Identify which cell holds the provided text, then report its (x, y) central coordinate. 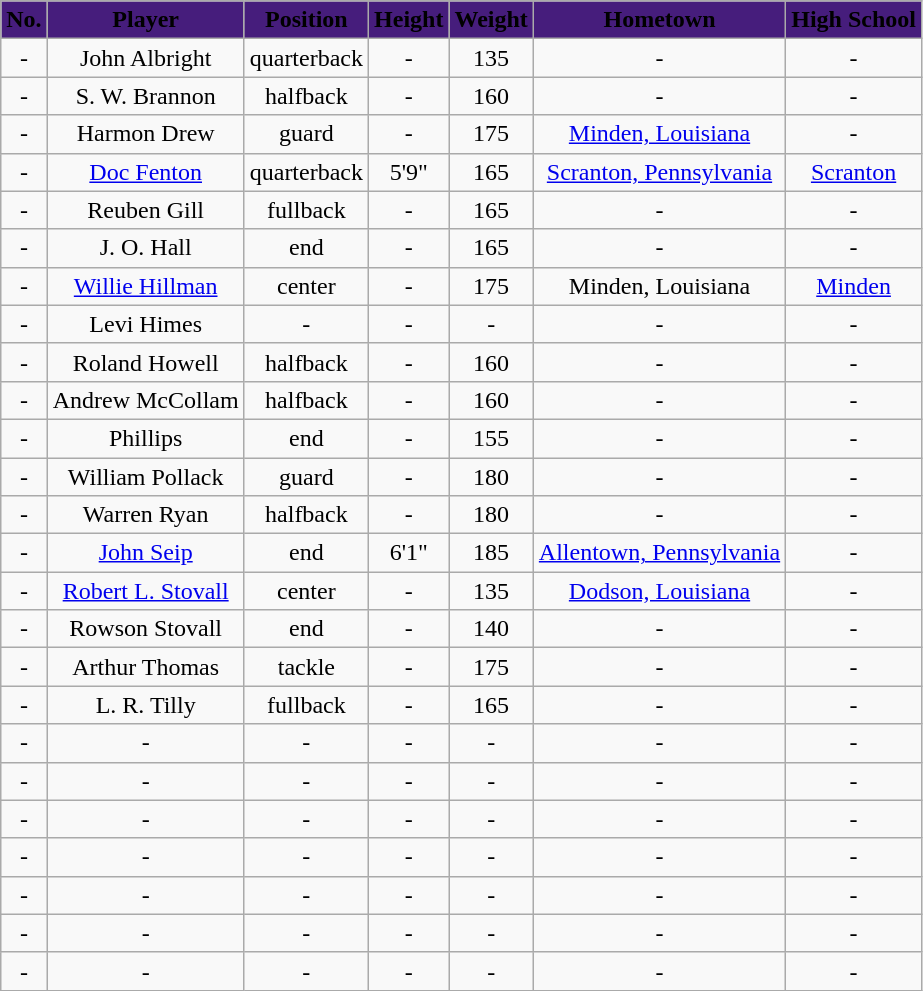
Minden (854, 286)
Harmon Drew (146, 134)
High School (854, 20)
William Pollack (146, 477)
S. W. Brannon (146, 96)
Andrew McCollam (146, 400)
Willie Hillman (146, 286)
Player (146, 20)
Scranton (854, 172)
Phillips (146, 438)
tackle (306, 667)
140 (491, 629)
No. (24, 20)
155 (491, 438)
J. O. Hall (146, 248)
Allentown, Pennsylvania (659, 553)
Hometown (659, 20)
Arthur Thomas (146, 667)
Reuben Gill (146, 210)
Levi Himes (146, 324)
Scranton, Pennsylvania (659, 172)
Weight (491, 20)
6'1" (409, 553)
L. R. Tilly (146, 705)
Roland Howell (146, 362)
Robert L. Stovall (146, 591)
185 (491, 553)
Rowson Stovall (146, 629)
5'9" (409, 172)
Position (306, 20)
Height (409, 20)
John Albright (146, 58)
Doc Fenton (146, 172)
Dodson, Louisiana (659, 591)
Warren Ryan (146, 515)
John Seip (146, 553)
